Detect which cell encompasses the target text, then output its (x, y) center coordinate. 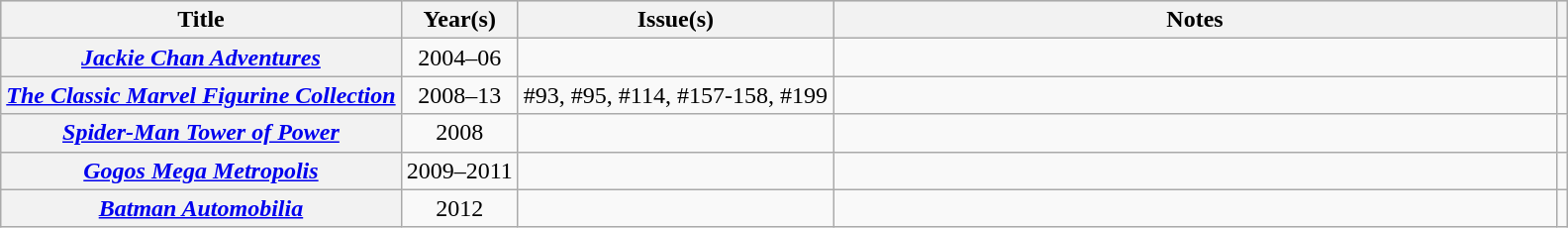
2009–2011 (459, 171)
Gogos Mega Metropolis (201, 171)
Year(s) (459, 20)
The Classic Marvel Figurine Collection (201, 95)
Notes (1196, 20)
2008 (459, 133)
2008–13 (459, 95)
#93, #95, #114, #157-158, #199 (675, 95)
Batman Automobilia (201, 208)
2012 (459, 208)
Jackie Chan Adventures (201, 57)
Spider-Man Tower of Power (201, 133)
Issue(s) (675, 20)
Title (201, 20)
2004–06 (459, 57)
